From the cell containing the given text, extract its center point as [X, Y] coordinate. 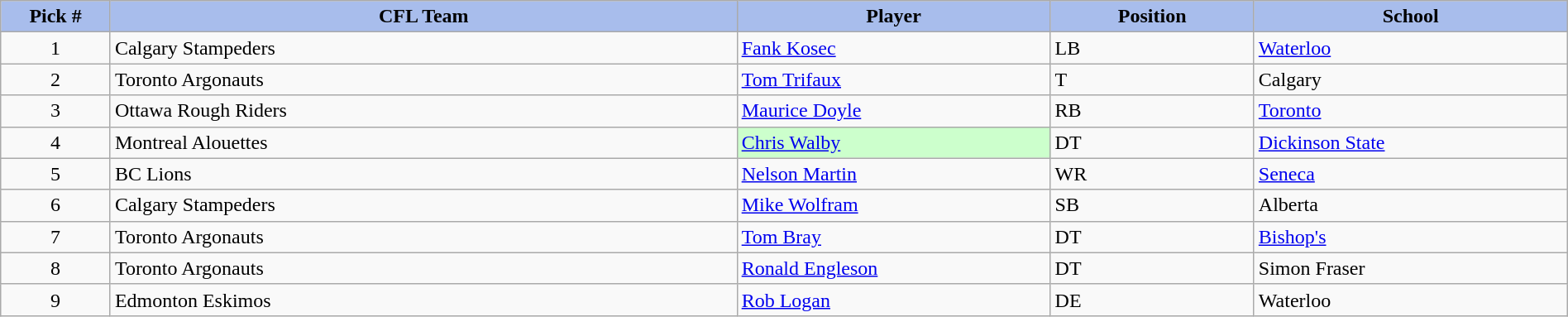
Ottawa Rough Riders [423, 111]
WR [1152, 174]
4 [56, 142]
7 [56, 237]
Nelson Martin [893, 174]
Pick # [56, 17]
CFL Team [423, 17]
Rob Logan [893, 300]
Ronald Engleson [893, 268]
Tom Bray [893, 237]
8 [56, 268]
Calgary [1411, 79]
RB [1152, 111]
Position [1152, 17]
1 [56, 48]
Simon Fraser [1411, 268]
DE [1152, 300]
Alberta [1411, 205]
9 [56, 300]
LB [1152, 48]
Bishop's [1411, 237]
Seneca [1411, 174]
T [1152, 79]
3 [56, 111]
Chris Walby [893, 142]
Player [893, 17]
BC Lions [423, 174]
Edmonton Eskimos [423, 300]
6 [56, 205]
Fank Kosec [893, 48]
Maurice Doyle [893, 111]
School [1411, 17]
Montreal Alouettes [423, 142]
2 [56, 79]
Toronto [1411, 111]
SB [1152, 205]
5 [56, 174]
Dickinson State [1411, 142]
Tom Trifaux [893, 79]
Mike Wolfram [893, 205]
